Provide the [X, Y] coordinate of the cell's center where the given text is located.  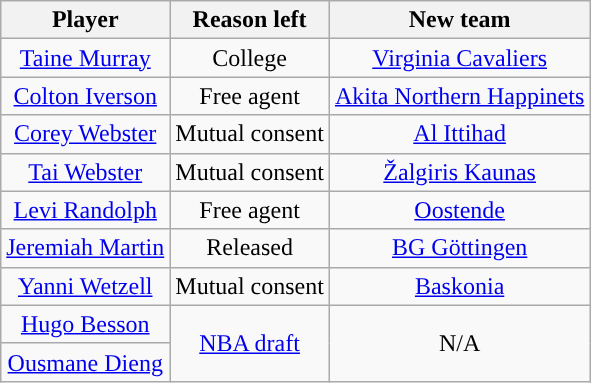
Yanni Wetzell [86, 286]
Taine Murray [86, 58]
Colton Iverson [86, 96]
Released [250, 248]
College [250, 58]
Jeremiah Martin [86, 248]
Levi Randolph [86, 210]
Oostende [459, 210]
Reason left [250, 20]
NBA draft [250, 343]
Virginia Cavaliers [459, 58]
Tai Webster [86, 172]
Ousmane Dieng [86, 362]
Al Ittihad [459, 134]
BG Göttingen [459, 248]
Corey Webster [86, 134]
Akita Northern Happinets [459, 96]
Hugo Besson [86, 324]
N/A [459, 343]
Baskonia [459, 286]
New team [459, 20]
Žalgiris Kaunas [459, 172]
Player [86, 20]
